Detect which cell encompasses the target text, then output its [X, Y] center coordinate. 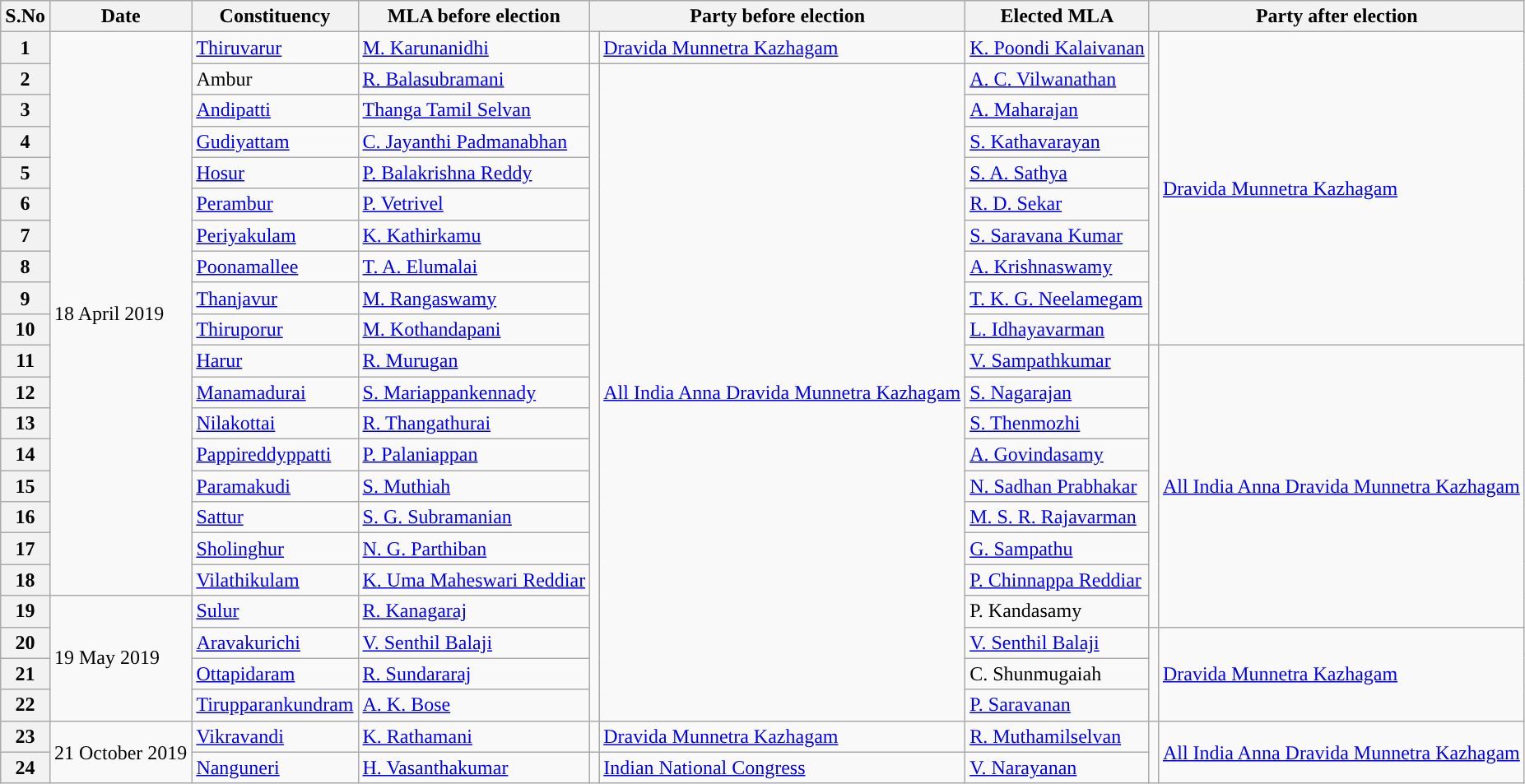
Thanga Tamil Selvan [474, 110]
N. Sadhan Prabhakar [1058, 486]
S. Mariappankennady [474, 392]
N. G. Parthiban [474, 549]
S. Thenmozhi [1058, 424]
Aravakurichi [275, 643]
Gudiyattam [275, 141]
5 [26, 173]
P. Vetrivel [474, 204]
S. Saravana Kumar [1058, 235]
P. Saravanan [1058, 705]
L. Idhayavarman [1058, 329]
19 May 2019 [120, 658]
Elected MLA [1058, 16]
Andipatti [275, 110]
Tirupparankundram [275, 705]
14 [26, 455]
21 [26, 674]
Sholinghur [275, 549]
21 October 2019 [120, 752]
A. Maharajan [1058, 110]
6 [26, 204]
Vilathikulam [275, 580]
8 [26, 267]
Vikravandi [275, 736]
K. Rathamani [474, 736]
R. D. Sekar [1058, 204]
Perambur [275, 204]
18 April 2019 [120, 314]
Party after election [1337, 16]
Party before election [778, 16]
10 [26, 329]
Sattur [275, 517]
V. Sampathkumar [1058, 360]
A. C. Vilwanathan [1058, 79]
P. Kandasamy [1058, 611]
T. K. G. Neelamegam [1058, 298]
G. Sampathu [1058, 549]
A. Govindasamy [1058, 455]
P. Palaniappan [474, 455]
1 [26, 48]
Nilakottai [275, 424]
C. Jayanthi Padmanabhan [474, 141]
7 [26, 235]
R. Murugan [474, 360]
Constituency [275, 16]
23 [26, 736]
24 [26, 768]
22 [26, 705]
Paramakudi [275, 486]
Harur [275, 360]
V. Narayanan [1058, 768]
S.No [26, 16]
S. G. Subramanian [474, 517]
9 [26, 298]
M. Karunanidhi [474, 48]
M. Rangaswamy [474, 298]
R. Sundararaj [474, 674]
S. Muthiah [474, 486]
S. Nagarajan [1058, 392]
Hosur [275, 173]
Indian National Congress [782, 768]
Nanguneri [275, 768]
A. K. Bose [474, 705]
15 [26, 486]
R. Kanagaraj [474, 611]
A. Krishnaswamy [1058, 267]
Sulur [275, 611]
Thiruporur [275, 329]
12 [26, 392]
11 [26, 360]
13 [26, 424]
T. A. Elumalai [474, 267]
20 [26, 643]
K. Uma Maheswari Reddiar [474, 580]
Manamadurai [275, 392]
Ambur [275, 79]
17 [26, 549]
K. Poondi Kalaivanan [1058, 48]
R. Thangathurai [474, 424]
M. Kothandapani [474, 329]
K. Kathirkamu [474, 235]
R. Balasubramani [474, 79]
M. S. R. Rajavarman [1058, 517]
Ottapidaram [275, 674]
H. Vasanthakumar [474, 768]
2 [26, 79]
S. Kathavarayan [1058, 141]
Poonamallee [275, 267]
MLA before election [474, 16]
16 [26, 517]
Pappireddyppatti [275, 455]
3 [26, 110]
R. Muthamilselvan [1058, 736]
18 [26, 580]
Thanjavur [275, 298]
C. Shunmugaiah [1058, 674]
Periyakulam [275, 235]
S. A. Sathya [1058, 173]
Thiruvarur [275, 48]
4 [26, 141]
19 [26, 611]
Date [120, 16]
P. Chinnappa Reddiar [1058, 580]
P. Balakrishna Reddy [474, 173]
